Return the (x, y) coordinate for the center point of the cell that contains the specified text.  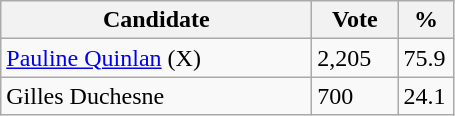
2,205 (355, 58)
Gilles Duchesne (156, 96)
% (426, 20)
700 (355, 96)
75.9 (426, 58)
Pauline Quinlan (X) (156, 58)
Candidate (156, 20)
24.1 (426, 96)
Vote (355, 20)
